Extract the [x, y] coordinate from the center of the cell holding the provided text.  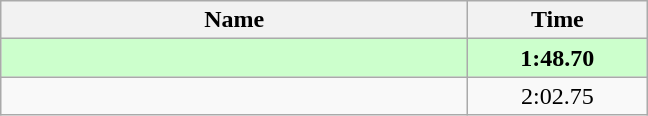
Name [234, 20]
Time [558, 20]
1:48.70 [558, 58]
2:02.75 [558, 96]
